Output the (X, Y) coordinate of the center of the cell containing the given text.  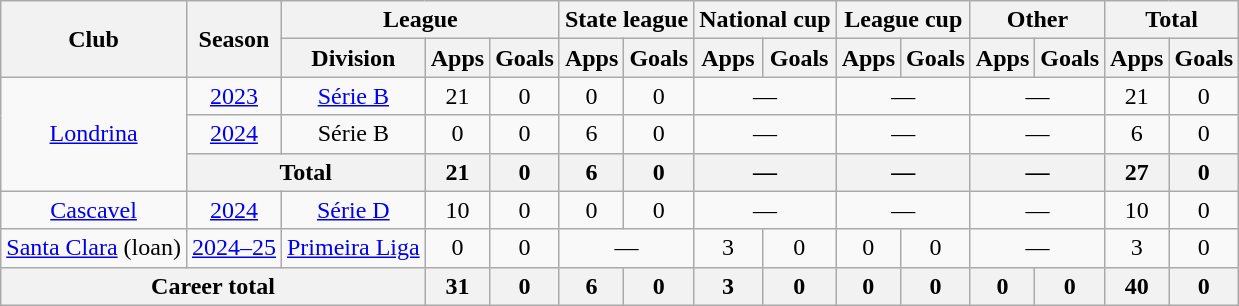
Série D (353, 210)
Primeira Liga (353, 248)
Career total (213, 286)
League (420, 20)
National cup (765, 20)
40 (1137, 286)
2023 (234, 96)
Division (353, 58)
Cascavel (94, 210)
Other (1037, 20)
League cup (903, 20)
State league (626, 20)
Santa Clara (loan) (94, 248)
Londrina (94, 134)
Season (234, 39)
31 (457, 286)
Club (94, 39)
2024–25 (234, 248)
27 (1137, 172)
